Detect which cell encompasses the target text, then output its (x, y) center coordinate. 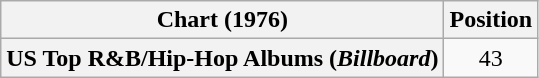
US Top R&B/Hip-Hop Albums (Billboard) (222, 58)
Chart (1976) (222, 20)
Position (491, 20)
43 (491, 58)
